Locate the cell with the specified text and output its (X, Y) center coordinate. 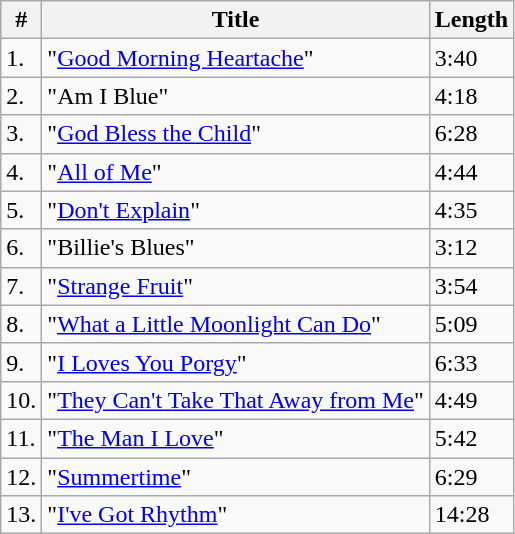
10. (22, 400)
"I Loves You Porgy" (236, 362)
4:49 (471, 400)
14:28 (471, 515)
4. (22, 172)
1. (22, 58)
3:12 (471, 248)
6:33 (471, 362)
"I've Got Rhythm" (236, 515)
"Billie's Blues" (236, 248)
"The Man I Love" (236, 438)
9. (22, 362)
# (22, 20)
"All of Me" (236, 172)
4:44 (471, 172)
13. (22, 515)
6:29 (471, 477)
6:28 (471, 134)
"Am I Blue" (236, 96)
"They Can't Take That Away from Me" (236, 400)
"Good Morning Heartache" (236, 58)
4:35 (471, 210)
12. (22, 477)
5. (22, 210)
"God Bless the Child" (236, 134)
"Summertime" (236, 477)
3:40 (471, 58)
"Don't Explain" (236, 210)
Length (471, 20)
2. (22, 96)
5:42 (471, 438)
5:09 (471, 324)
Title (236, 20)
3. (22, 134)
4:18 (471, 96)
6. (22, 248)
7. (22, 286)
11. (22, 438)
8. (22, 324)
3:54 (471, 286)
"What a Little Moonlight Can Do" (236, 324)
"Strange Fruit" (236, 286)
